Output the (X, Y) coordinate of the center of the cell containing the given text.  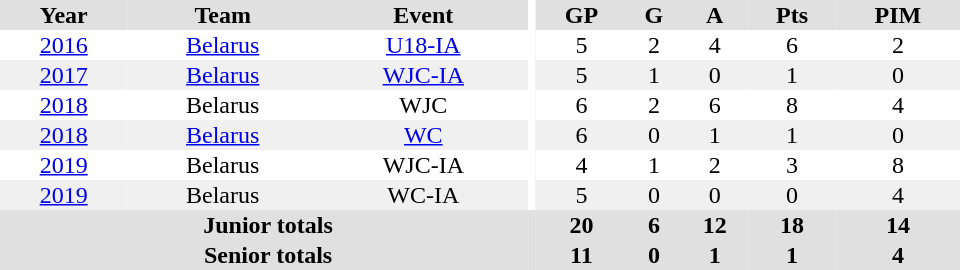
PIM (898, 15)
WJC (424, 105)
Senior totals (268, 255)
2017 (64, 75)
3 (792, 165)
Pts (792, 15)
WC (424, 135)
2016 (64, 45)
12 (714, 225)
20 (582, 225)
Event (424, 15)
18 (792, 225)
Year (64, 15)
11 (582, 255)
Team (222, 15)
WC-IA (424, 195)
Junior totals (268, 225)
A (714, 15)
GP (582, 15)
U18-IA (424, 45)
G (654, 15)
14 (898, 225)
